Detect which cell encompasses the target text, then output its (x, y) center coordinate. 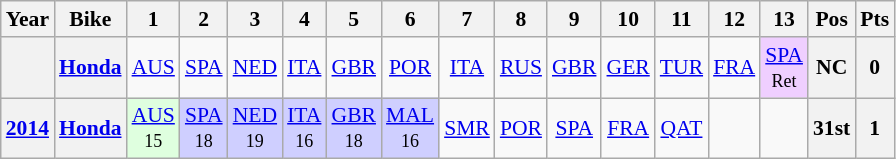
11 (682, 19)
9 (574, 19)
MAL16 (410, 128)
GER (628, 68)
7 (467, 19)
4 (304, 19)
AUS15 (154, 128)
8 (521, 19)
Pos (832, 19)
3 (255, 19)
NED (255, 68)
Pts (874, 19)
AUS (154, 68)
NED19 (255, 128)
SMR (467, 128)
5 (354, 19)
0 (874, 68)
RUS (521, 68)
6 (410, 19)
TUR (682, 68)
13 (784, 19)
2 (204, 19)
Bike (90, 19)
SPA18 (204, 128)
GBR18 (354, 128)
10 (628, 19)
SPARet (784, 68)
31st (832, 128)
Year (28, 19)
NC (832, 68)
12 (734, 19)
ITA16 (304, 128)
QAT (682, 128)
2014 (28, 128)
